Determine the (X, Y) coordinate at the center of the cell enclosing the given text.  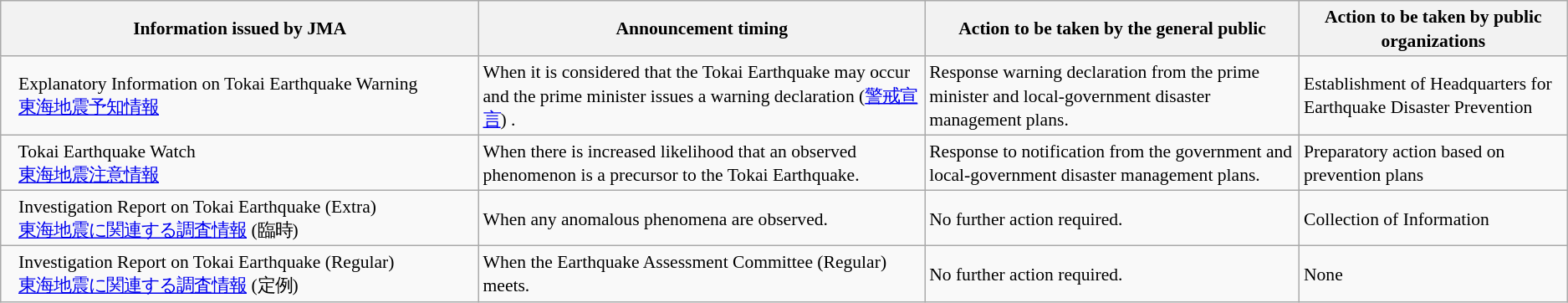
None (1433, 274)
Response to notification from the government and local-government disaster management plans. (1112, 163)
Investigation Report on Tokai Earthquake (Regular) 東海地震に関連する調査情報 (定例) (240, 274)
When there is increased likelihood that an observed phenomenon is a precursor to the Tokai Earthquake. (702, 163)
Investigation Report on Tokai Earthquake (Extra) 東海地震に関連する調査情報 (臨時) (240, 218)
Establishment of Headquarters for Earthquake Disaster Prevention (1433, 95)
When it is considered that the Tokai Earthquake may occur and the prime minister issues a warning declaration (警戒宣言) . (702, 95)
When the Earthquake Assessment Committee (Regular) meets. (702, 274)
Information issued by JMA (240, 28)
Explanatory Information on Tokai Earthquake Warning 東海地震予知情報 (240, 95)
Action to be taken by the general public (1112, 28)
Tokai Earthquake Watch 東海地震注意情報 (240, 163)
Collection of Information (1433, 218)
Response warning declaration from the prime minister and local-government disaster management plans. (1112, 95)
Announcement timing (702, 28)
When any anomalous phenomena are observed. (702, 218)
Action to be taken by public organizations (1433, 28)
Preparatory action based on prevention plans (1433, 163)
